Return (X, Y) of the center of cell containing provided text 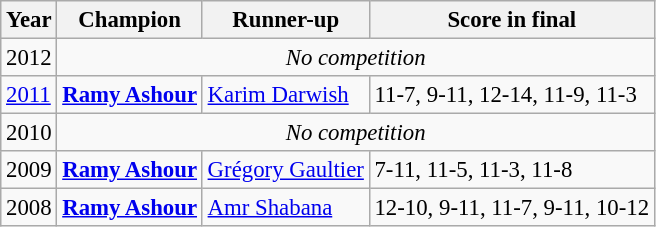
2008 (29, 208)
12-10, 9-11, 11-7, 9-11, 10-12 (512, 208)
Grégory Gaultier (286, 170)
2009 (29, 170)
Champion (130, 20)
Amr Shabana (286, 208)
7-11, 11-5, 11-3, 11-8 (512, 170)
11-7, 9-11, 12-14, 11-9, 11-3 (512, 95)
Karim Darwish (286, 95)
2011 (29, 95)
Year (29, 20)
Runner-up (286, 20)
2012 (29, 58)
Score in final (512, 20)
2010 (29, 133)
